Output the [x, y] coordinate of the center of the cell containing the given text.  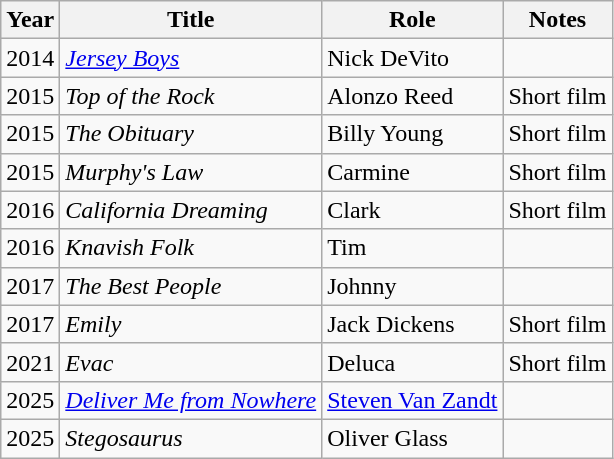
Steven Van Zandt [412, 400]
Stegosaurus [191, 438]
The Best People [191, 286]
Evac [191, 362]
Jack Dickens [412, 324]
Jersey Boys [191, 58]
Knavish Folk [191, 248]
Role [412, 20]
2021 [30, 362]
The Obituary [191, 134]
Deluca [412, 362]
Oliver Glass [412, 438]
Tim [412, 248]
Top of the Rock [191, 96]
Murphy's Law [191, 172]
Nick DeVito [412, 58]
2014 [30, 58]
Notes [558, 20]
California Dreaming [191, 210]
Title [191, 20]
Deliver Me from Nowhere [191, 400]
Emily [191, 324]
Year [30, 20]
Carmine [412, 172]
Johnny [412, 286]
Billy Young [412, 134]
Alonzo Reed [412, 96]
Clark [412, 210]
